Capture the cell that displays the provided text and extract its [X, Y] central coordinate. 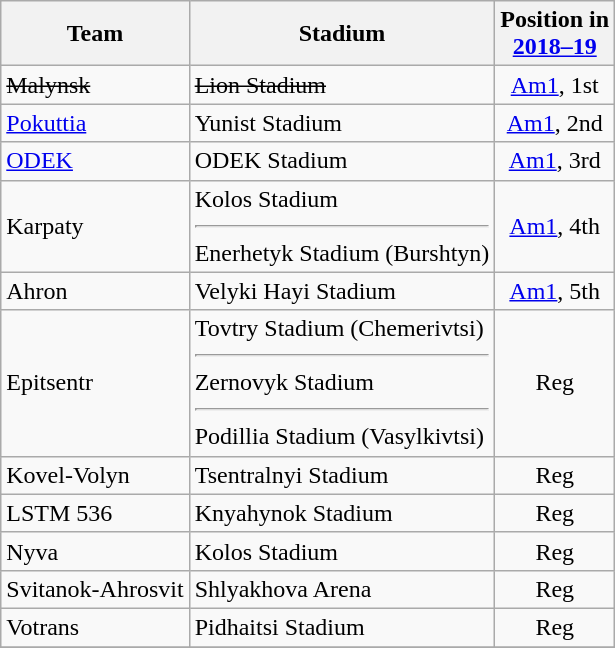
Velyki Hayi Stadium [342, 291]
Am1, 2nd [555, 123]
Am1, 3rd [555, 161]
Kolos Stadium [342, 551]
Am1, 4th [555, 226]
Votrans [95, 627]
Position in2018–19 [555, 34]
Pidhaitsi Stadium [342, 627]
Malynsk [95, 85]
Ahron [95, 291]
Lion Stadium [342, 85]
Karpaty [95, 226]
Am1, 1st [555, 85]
Yunist Stadium [342, 123]
Tovtry Stadium (Chemerivtsi)Zernovyk StadiumPodillia Stadium (Vasylkivtsi) [342, 383]
Shlyakhova Arena [342, 589]
Knyahynok Stadium [342, 513]
ODEK [95, 161]
Am1, 5th [555, 291]
Nyva [95, 551]
Epitsentr [95, 383]
Stadium [342, 34]
Tsentralnyi Stadium [342, 475]
Kovel-Volyn [95, 475]
Pokuttia [95, 123]
LSTM 536 [95, 513]
Svitanok-Ahrosvit [95, 589]
ODEK Stadium [342, 161]
Kolos StadiumEnerhetyk Stadium (Burshtyn) [342, 226]
Team [95, 34]
